Return [x, y] of the center of cell containing provided text 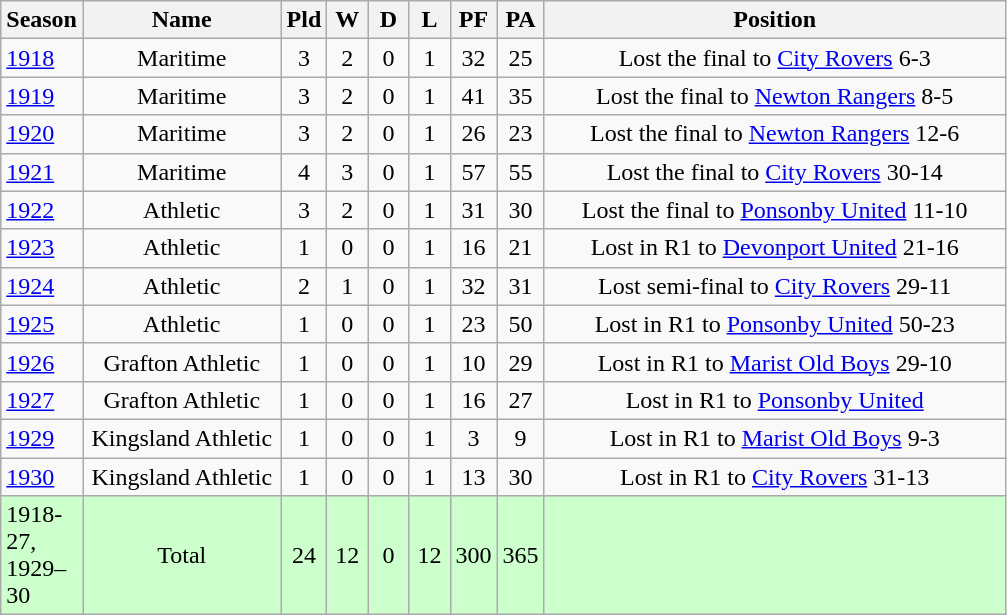
35 [520, 96]
1922 [42, 210]
13 [474, 477]
Lost the final to City Rovers 30-14 [774, 172]
50 [520, 324]
Lost in R1 to Marist Old Boys 9-3 [774, 438]
1918 [42, 58]
Lost the final to Newton Rangers 12-6 [774, 134]
Season [42, 20]
29 [520, 362]
9 [520, 438]
365 [520, 556]
1923 [42, 248]
D [388, 20]
Lost in R1 to Marist Old Boys 29-10 [774, 362]
26 [474, 134]
Lost the final to Newton Rangers 8-5 [774, 96]
Lost in R1 to Ponsonby United [774, 400]
Lost the final to City Rovers 6-3 [774, 58]
PF [474, 20]
Lost semi-final to City Rovers 29-11 [774, 286]
Position [774, 20]
1921 [42, 172]
4 [304, 172]
Name [182, 20]
L [430, 20]
1918-27, 1929–30 [42, 556]
21 [520, 248]
1929 [42, 438]
1920 [42, 134]
Lost in R1 to Devonport United 21-16 [774, 248]
55 [520, 172]
24 [304, 556]
Lost the final to Ponsonby United 11-10 [774, 210]
1930 [42, 477]
57 [474, 172]
Total [182, 556]
25 [520, 58]
1925 [42, 324]
Lost in R1 to City Rovers 31-13 [774, 477]
Lost in R1 to Ponsonby United 50-23 [774, 324]
Pld [304, 20]
1926 [42, 362]
1927 [42, 400]
PA [520, 20]
300 [474, 556]
10 [474, 362]
41 [474, 96]
W [348, 20]
1919 [42, 96]
27 [520, 400]
1924 [42, 286]
